Capture the cell that displays the provided text and extract its (x, y) central coordinate. 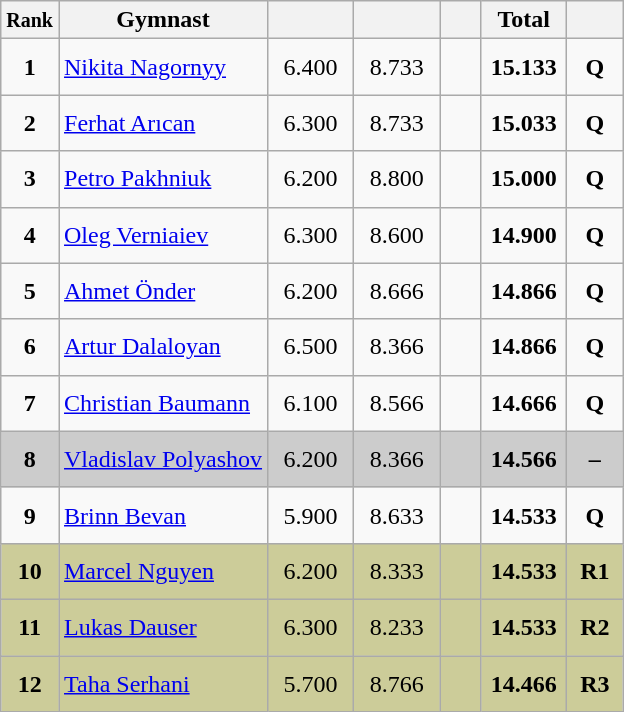
8.666 (397, 291)
8.566 (397, 403)
15.000 (524, 179)
6.500 (311, 347)
11 (30, 627)
– (595, 459)
Petro Pakhniuk (162, 179)
5.700 (311, 684)
10 (30, 571)
8.600 (397, 235)
Taha Serhani (162, 684)
Nikita Nagornyy (162, 67)
14.900 (524, 235)
9 (30, 515)
14.666 (524, 403)
Christian Baumann (162, 403)
5.900 (311, 515)
Artur Dalaloyan (162, 347)
14.566 (524, 459)
8.633 (397, 515)
8 (30, 459)
14.466 (524, 684)
Ahmet Önder (162, 291)
Rank (30, 20)
Gymnast (162, 20)
7 (30, 403)
Total (524, 20)
R1 (595, 571)
4 (30, 235)
6.100 (311, 403)
15.033 (524, 123)
8.800 (397, 179)
8.333 (397, 571)
R3 (595, 684)
15.133 (524, 67)
12 (30, 684)
Brinn Bevan (162, 515)
6 (30, 347)
Lukas Dauser (162, 627)
6.400 (311, 67)
8.766 (397, 684)
2 (30, 123)
Marcel Nguyen (162, 571)
5 (30, 291)
3 (30, 179)
8.233 (397, 627)
R2 (595, 627)
1 (30, 67)
Oleg Verniaiev (162, 235)
Vladislav Polyashov (162, 459)
Ferhat Arıcan (162, 123)
